Find where the given text appears and provide that cell's center as [X, Y] coordinate. 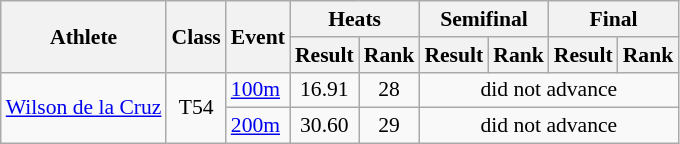
29 [390, 126]
Semifinal [484, 19]
Athlete [84, 36]
200m [258, 126]
Event [258, 36]
Heats [354, 19]
Class [196, 36]
Wilson de la Cruz [84, 108]
Final [614, 19]
16.91 [324, 90]
28 [390, 90]
100m [258, 90]
30.60 [324, 126]
T54 [196, 108]
